Search for the cell housing the specified text and yield its (x, y) center coordinate. 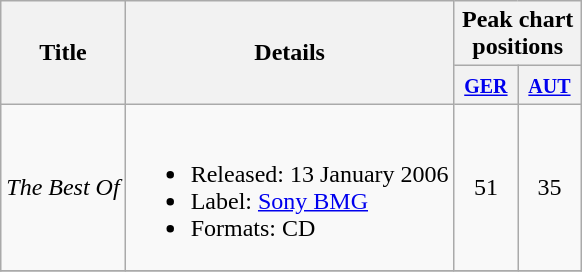
Peak chart positions (518, 34)
Details (290, 52)
51 (486, 188)
AUT (550, 85)
35 (550, 188)
GER (486, 85)
The Best Of (63, 188)
Title (63, 52)
Released: 13 January 2006Label: Sony BMGFormats: CD (290, 188)
